Scan for the cell matching the given text and deliver its [X, Y] coordinate at center. 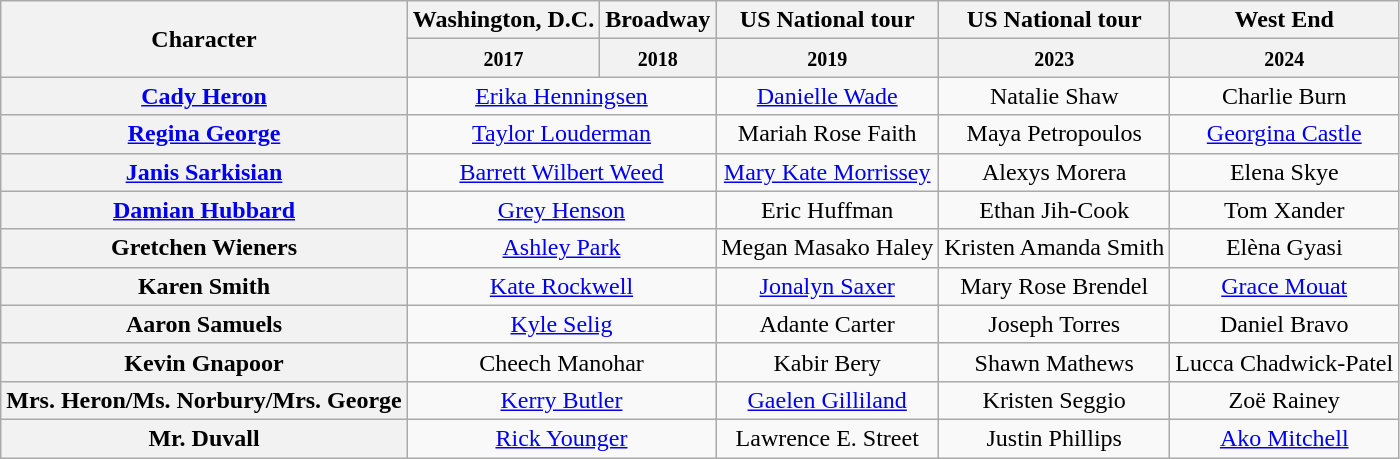
Georgina Castle [1284, 134]
Joseph Torres [1054, 324]
2023 [1054, 58]
Grey Henson [561, 210]
Ako Mitchell [1284, 438]
Danielle Wade [828, 96]
Mary Rose Brendel [1054, 286]
Elèna Gyasi [1284, 248]
Megan Masako Haley [828, 248]
Justin Phillips [1054, 438]
2024 [1284, 58]
Barrett Wilbert Weed [561, 172]
Shawn Mathews [1054, 362]
Jonalyn Saxer [828, 286]
Mary Kate Morrissey [828, 172]
Kristen Seggio [1054, 400]
Aaron Samuels [204, 324]
Alexys Morera [1054, 172]
Elena Skye [1284, 172]
Ethan Jih-Cook [1054, 210]
Daniel Bravo [1284, 324]
Mrs. Heron/Ms. Norbury/Mrs. George [204, 400]
2017 [503, 58]
2019 [828, 58]
Gaelen Gilliland [828, 400]
Kerry Butler [561, 400]
Rick Younger [561, 438]
Natalie Shaw [1054, 96]
Kabir Bery [828, 362]
Mariah Rose Faith [828, 134]
Damian Hubbard [204, 210]
Mr. Duvall [204, 438]
Kristen Amanda Smith [1054, 248]
Adante Carter [828, 324]
Tom Xander [1284, 210]
2018 [658, 58]
Washington, D.C. [503, 20]
Taylor Louderman [561, 134]
Cady Heron [204, 96]
Grace Mouat [1284, 286]
Karen Smith [204, 286]
Kevin Gnapoor [204, 362]
Regina George [204, 134]
Cheech Manohar [561, 362]
Lawrence E. Street [828, 438]
Zoë Rainey [1284, 400]
Eric Huffman [828, 210]
Lucca Chadwick-Patel [1284, 362]
Kyle Selig [561, 324]
West End [1284, 20]
Kate Rockwell [561, 286]
Ashley Park [561, 248]
Charlie Burn [1284, 96]
Erika Henningsen [561, 96]
Broadway [658, 20]
Gretchen Wieners [204, 248]
Janis Sarkisian [204, 172]
Character [204, 39]
Maya Petropoulos [1054, 134]
